Pinpoint the cell where the given text exists, returning its (X, Y) midpoint coordinate. 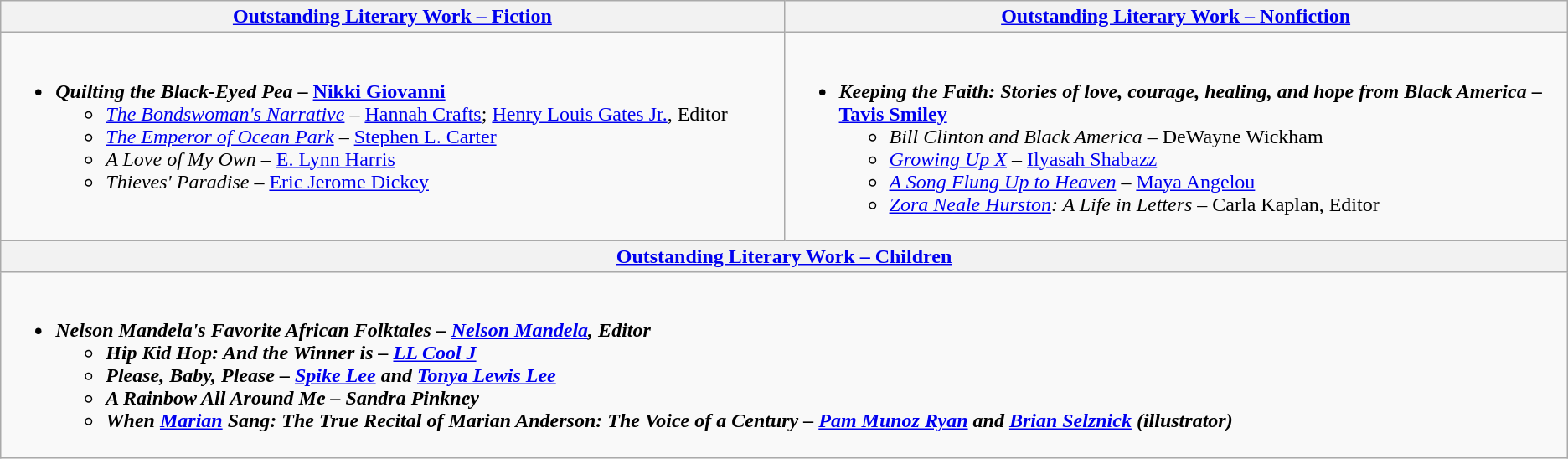
Outstanding Literary Work – Fiction (392, 17)
Outstanding Literary Work – Children (784, 256)
Outstanding Literary Work – Nonfiction (1176, 17)
